Extract the (x, y) coordinate from the center of the cell holding the provided text.  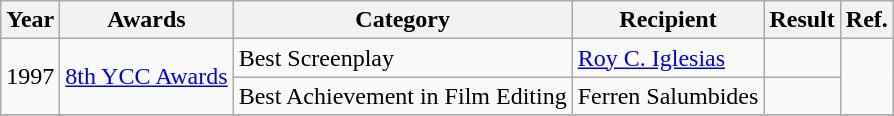
8th YCC Awards (146, 77)
Awards (146, 20)
1997 (30, 77)
Roy C. Iglesias (668, 58)
Result (802, 20)
Best Screenplay (402, 58)
Ref. (866, 20)
Best Achievement in Film Editing (402, 96)
Category (402, 20)
Recipient (668, 20)
Ferren Salumbides (668, 96)
Year (30, 20)
